Provide the (x, y) coordinate of the cell's center where the given text is located.  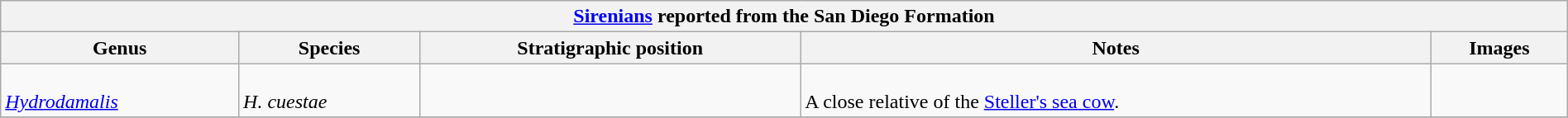
Sirenians reported from the San Diego Formation (784, 17)
Genus (120, 48)
A close relative of the Steller's sea cow. (1116, 91)
Species (329, 48)
Images (1500, 48)
Hydrodamalis (120, 91)
H. cuestae (329, 91)
Notes (1116, 48)
Stratigraphic position (610, 48)
